Pinpoint the cell where the given text exists, returning its (X, Y) midpoint coordinate. 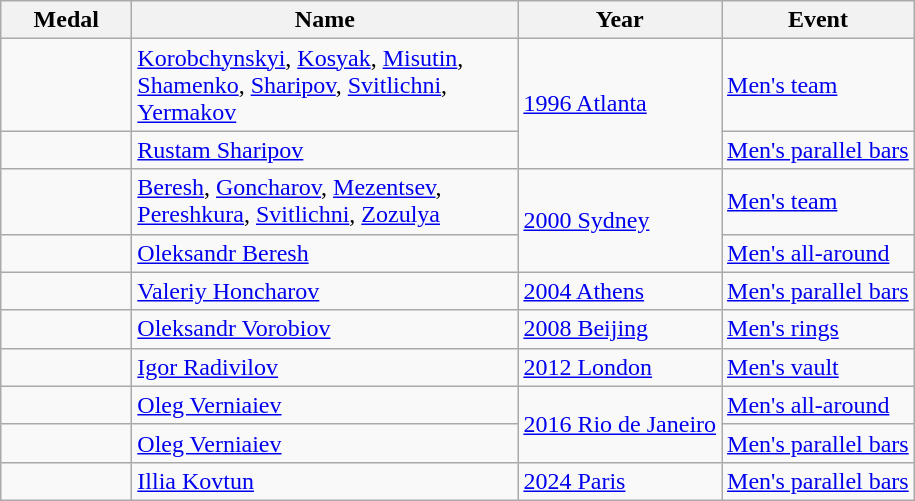
Valeriy Honcharov (325, 291)
2004 Athens (620, 291)
Korobchynskyi, Kosyak, Misutin, Shamenko, Sharipov, Svitlichni, Yermakov (325, 85)
Men's vault (818, 367)
Rustam Sharipov (325, 150)
Men's rings (818, 329)
Name (325, 20)
2000 Sydney (620, 220)
2016 Rio de Janeiro (620, 424)
Event (818, 20)
Beresh, Goncharov, Mezentsev, Pereshkura, Svitlichni, Zozulya (325, 202)
2024 Paris (620, 481)
Illia Kovtun (325, 481)
Year (620, 20)
1996 Atlanta (620, 104)
Igor Radivilov (325, 367)
2012 London (620, 367)
Medal (66, 20)
Oleksandr Beresh (325, 253)
Oleksandr Vorobiov (325, 329)
2008 Beijing (620, 329)
